Search for the cell housing the specified text and yield its [X, Y] center coordinate. 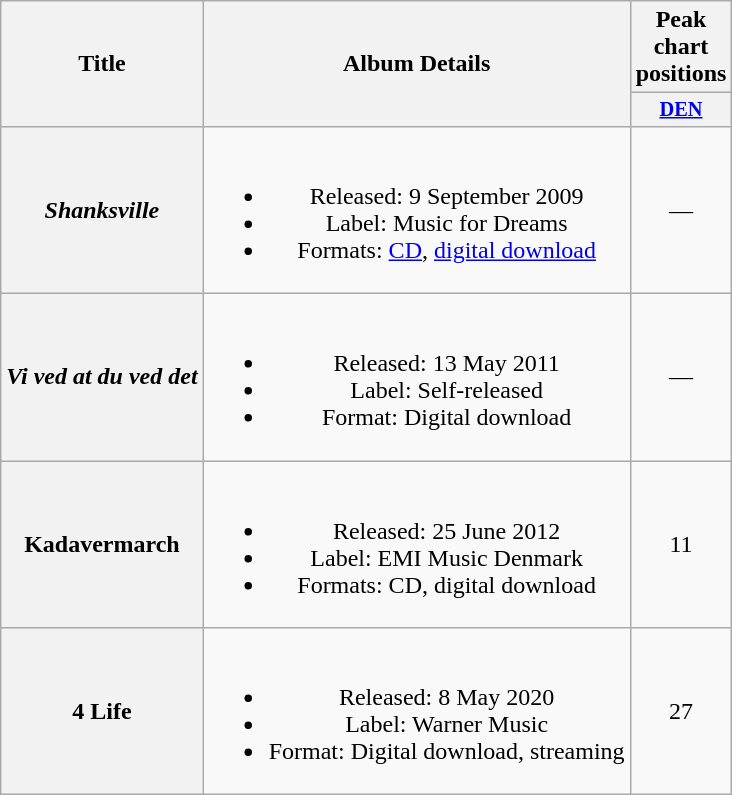
Album Details [416, 64]
Released: 25 June 2012Label: EMI Music DenmarkFormats: CD, digital download [416, 544]
Peak chart positions [681, 47]
Kadavermarch [102, 544]
Released: 8 May 2020Label: Warner MusicFormat: Digital download, streaming [416, 712]
DEN [681, 110]
27 [681, 712]
Title [102, 64]
Shanksville [102, 210]
4 Life [102, 712]
Released: 9 September 2009Label: Music for DreamsFormats: CD, digital download [416, 210]
11 [681, 544]
Released: 13 May 2011Label: Self-releasedFormat: Digital download [416, 378]
Vi ved at du ved det [102, 378]
